Provide the [x, y] coordinate of the cell's center where the given text is located.  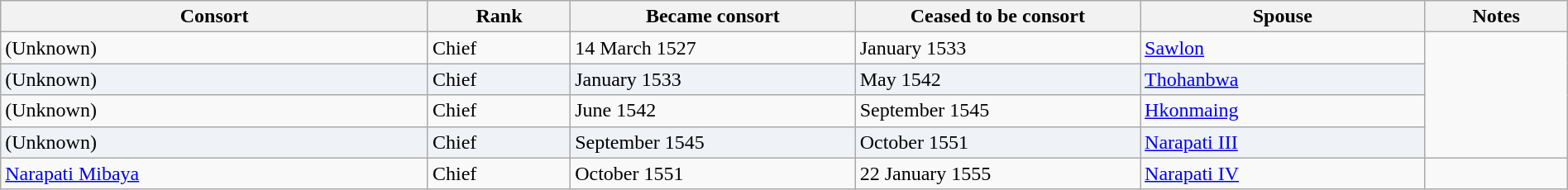
Rank [499, 17]
Became consort [713, 17]
Narapati IV [1283, 173]
14 March 1527 [713, 48]
Notes [1496, 17]
Hkonmaing [1283, 111]
Consort [215, 17]
22 January 1555 [997, 173]
Ceased to be consort [997, 17]
Spouse [1283, 17]
Sawlon [1283, 48]
May 1542 [997, 79]
Thohanbwa [1283, 79]
June 1542 [713, 111]
Narapati Mibaya [215, 173]
Narapati III [1283, 142]
